Determine the [x, y] coordinate at the center of the cell enclosing the given text.  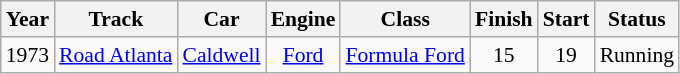
Car [221, 19]
Class [404, 19]
Caldwell [221, 55]
Year [28, 19]
Engine [304, 19]
Formula Ford [404, 55]
Track [116, 19]
Finish [504, 19]
Road Atlanta [116, 55]
1973 [28, 55]
Status [637, 19]
Running [637, 55]
15 [504, 55]
19 [566, 55]
Start [566, 19]
Ford [304, 55]
